Pinpoint the cell where the given text exists, returning its [x, y] midpoint coordinate. 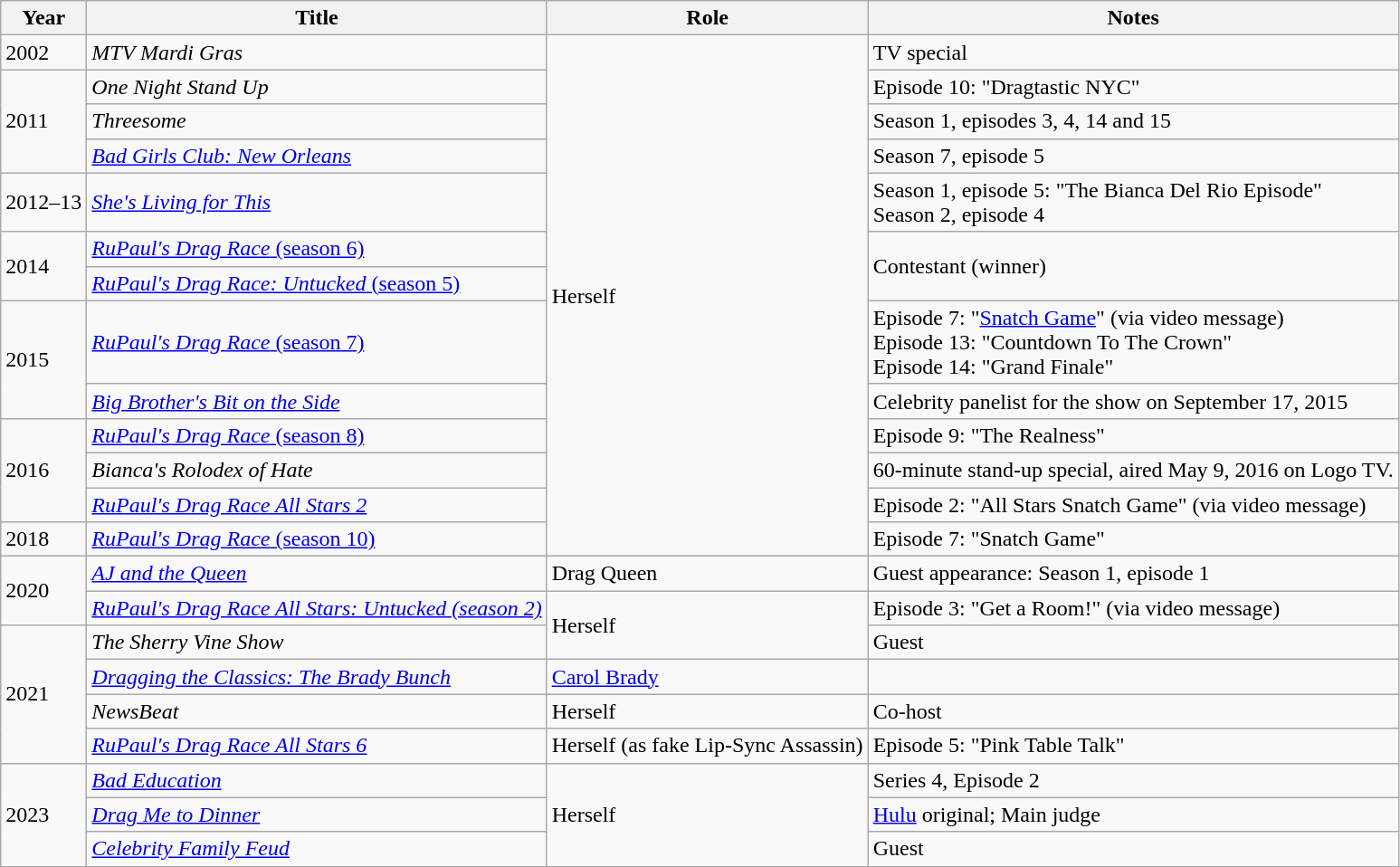
NewsBeat [317, 711]
Herself (as fake Lip-Sync Assassin) [708, 746]
Celebrity panelist for the show on September 17, 2015 [1133, 401]
Bianca's Rolodex of Hate [317, 470]
Episode 7: "Snatch Game" (via video message)Episode 13: "Countdown To The Crown"Episode 14: "Grand Finale" [1133, 342]
RuPaul's Drag Race (season 8) [317, 435]
Episode 2: "All Stars Snatch Game" (via video message) [1133, 504]
Carol Brady [708, 677]
RuPaul's Drag Race (season 10) [317, 539]
2023 [43, 815]
2014 [43, 266]
Episode 7: "Snatch Game" [1133, 539]
RuPaul's Drag Race (season 7) [317, 342]
2020 [43, 591]
Threesome [317, 121]
RuPaul's Drag Race: Untucked (season 5) [317, 283]
Drag Me to Dinner [317, 815]
Co-host [1133, 711]
Contestant (winner) [1133, 266]
Notes [1133, 18]
Role [708, 18]
Episode 3: "Get a Room!" (via video message) [1133, 608]
Season 7, episode 5 [1133, 156]
2015 [43, 359]
Series 4, Episode 2 [1133, 780]
2018 [43, 539]
Celebrity Family Feud [317, 849]
Year [43, 18]
Episode 10: "Dragtastic NYC" [1133, 87]
Bad Education [317, 780]
Big Brother's Bit on the Side [317, 401]
2011 [43, 121]
The Sherry Vine Show [317, 643]
AJ and the Queen [317, 574]
RuPaul's Drag Race All Stars 6 [317, 746]
2021 [43, 694]
She's Living for This [317, 203]
RuPaul's Drag Race All Stars 2 [317, 504]
Episode 9: "The Realness" [1133, 435]
Bad Girls Club: New Orleans [317, 156]
MTV Mardi Gras [317, 52]
60-minute stand-up special, aired May 9, 2016 on Logo TV. [1133, 470]
One Night Stand Up [317, 87]
2012–13 [43, 203]
Season 1, episode 5: "The Bianca Del Rio Episode" Season 2, episode 4 [1133, 203]
Episode 5: "Pink Table Talk" [1133, 746]
Drag Queen [708, 574]
Title [317, 18]
Season 1, episodes 3, 4, 14 and 15 [1133, 121]
Hulu original; Main judge [1133, 815]
2016 [43, 470]
TV special [1133, 52]
Dragging the Classics: The Brady Bunch [317, 677]
Guest appearance: Season 1, episode 1 [1133, 574]
RuPaul's Drag Race All Stars: Untucked (season 2) [317, 608]
2002 [43, 52]
RuPaul's Drag Race (season 6) [317, 249]
